Scan for the cell matching the given text and deliver its [X, Y] coordinate at center. 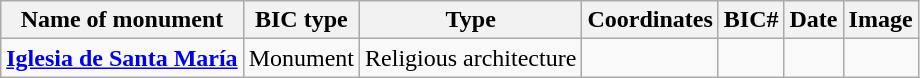
BIC type [301, 20]
Iglesia de Santa María [122, 58]
Type [471, 20]
Coordinates [650, 20]
BIC# [751, 20]
Monument [301, 58]
Date [814, 20]
Name of monument [122, 20]
Image [880, 20]
Religious architecture [471, 58]
